Capture the cell that displays the provided text and extract its [X, Y] central coordinate. 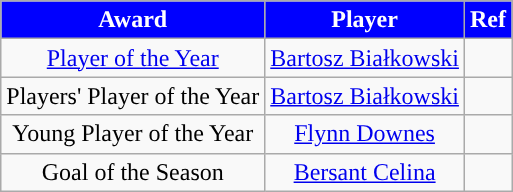
Goal of the Season [133, 172]
Flynn Downes [365, 134]
Players' Player of the Year [133, 96]
Player of the Year [133, 58]
Bersant Celina [365, 172]
Young Player of the Year [133, 134]
Award [133, 20]
Player [365, 20]
Ref [488, 20]
